Capture the cell that displays the provided text and extract its (X, Y) central coordinate. 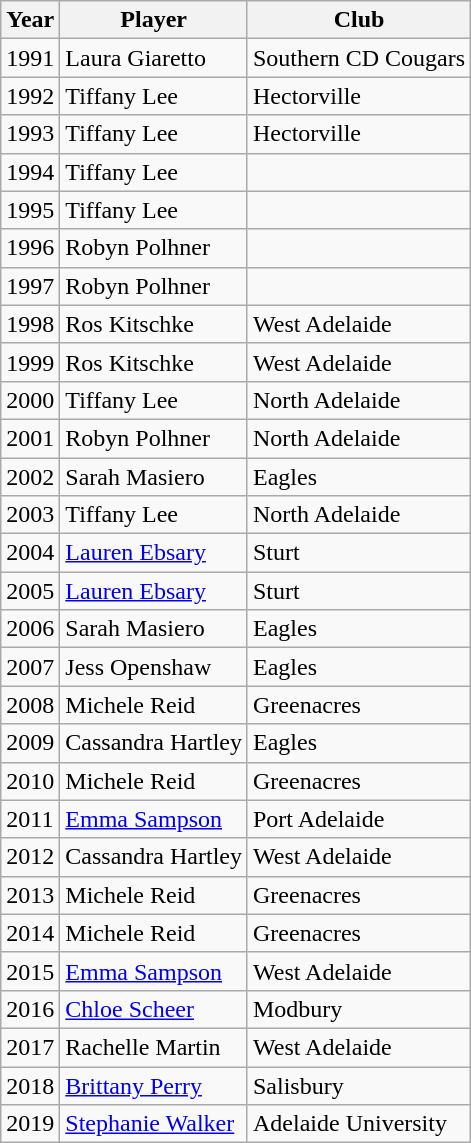
2015 (30, 971)
Modbury (358, 1009)
2018 (30, 1085)
Player (154, 20)
Chloe Scheer (154, 1009)
2009 (30, 743)
Jess Openshaw (154, 667)
1994 (30, 172)
2017 (30, 1047)
2013 (30, 895)
2002 (30, 477)
1998 (30, 324)
1992 (30, 96)
2007 (30, 667)
1993 (30, 134)
1997 (30, 286)
2011 (30, 819)
Adelaide University (358, 1124)
Port Adelaide (358, 819)
2014 (30, 933)
1996 (30, 248)
2010 (30, 781)
Stephanie Walker (154, 1124)
Brittany Perry (154, 1085)
Year (30, 20)
Rachelle Martin (154, 1047)
1991 (30, 58)
2003 (30, 515)
Laura Giaretto (154, 58)
2008 (30, 705)
1995 (30, 210)
2012 (30, 857)
2001 (30, 438)
2006 (30, 629)
1999 (30, 362)
2004 (30, 553)
2000 (30, 400)
2019 (30, 1124)
2016 (30, 1009)
Salisbury (358, 1085)
Club (358, 20)
Southern CD Cougars (358, 58)
2005 (30, 591)
